Output the [X, Y] coordinate of the center of the cell containing the given text.  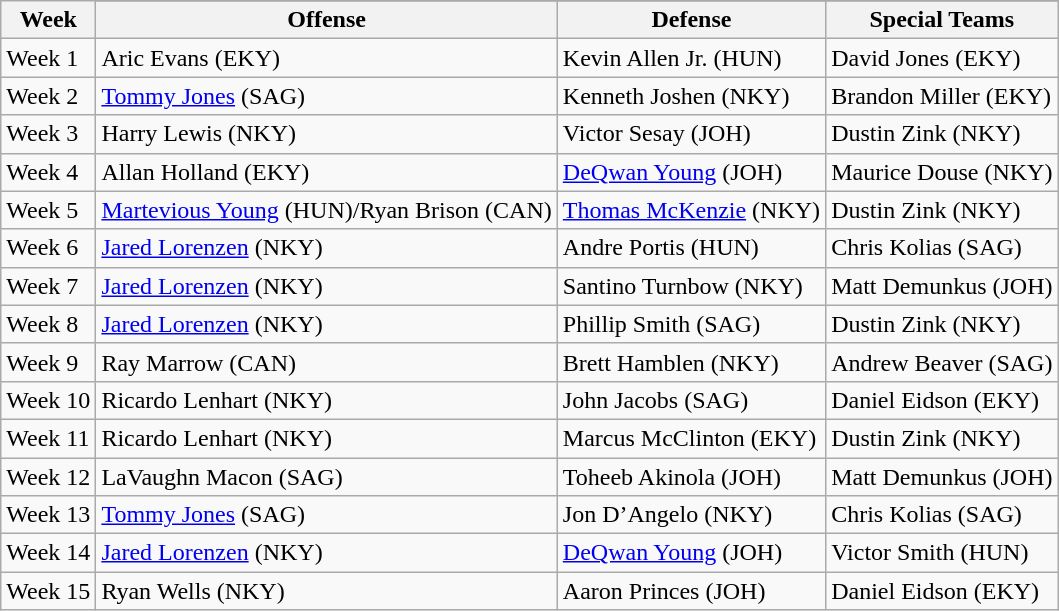
Week 13 [48, 515]
Week 10 [48, 400]
David Jones (EKY) [942, 58]
Victor Sesay (JOH) [691, 134]
Toheeb Akinola (JOH) [691, 477]
Special Teams [942, 20]
Ray Marrow (CAN) [326, 362]
Week [48, 20]
Andrew Beaver (SAG) [942, 362]
Jon D’Angelo (NKY) [691, 515]
Week 9 [48, 362]
Allan Holland (EKY) [326, 172]
Aaron Princes (JOH) [691, 591]
LaVaughn Macon (SAG) [326, 477]
Week 7 [48, 286]
Brandon Miller (EKY) [942, 96]
Andre Portis (HUN) [691, 248]
Martevious Young (HUN)/Ryan Brison (CAN) [326, 210]
Defense [691, 20]
Ryan Wells (NKY) [326, 591]
Harry Lewis (NKY) [326, 134]
Week 8 [48, 324]
Week 12 [48, 477]
Week 3 [48, 134]
Victor Smith (HUN) [942, 553]
Week 6 [48, 248]
Week 15 [48, 591]
Santino Turnbow (NKY) [691, 286]
Brett Hamblen (NKY) [691, 362]
Aric Evans (EKY) [326, 58]
Kevin Allen Jr. (HUN) [691, 58]
Week 2 [48, 96]
Week 14 [48, 553]
Week 1 [48, 58]
Week 5 [48, 210]
Week 11 [48, 438]
Kenneth Joshen (NKY) [691, 96]
Week 4 [48, 172]
Marcus McClinton (EKY) [691, 438]
Phillip Smith (SAG) [691, 324]
Maurice Douse (NKY) [942, 172]
Thomas McKenzie (NKY) [691, 210]
Offense [326, 20]
John Jacobs (SAG) [691, 400]
